Extract the (x, y) coordinate from the center of the cell holding the provided text.  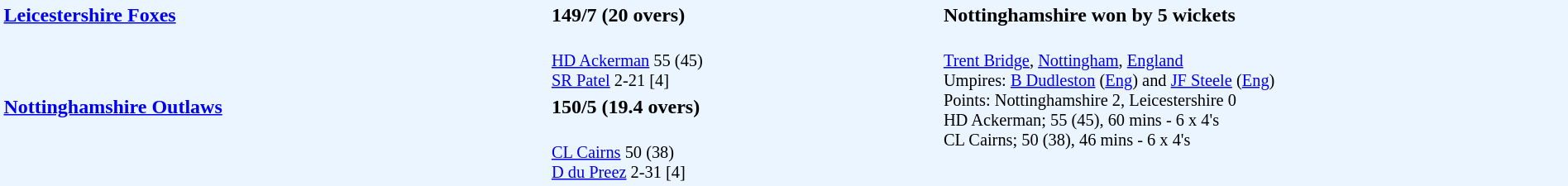
Nottinghamshire won by 5 wickets (1254, 15)
149/7 (20 overs) (744, 15)
Leicestershire Foxes (275, 47)
150/5 (19.4 overs) (744, 107)
HD Ackerman 55 (45) SR Patel 2-21 [4] (744, 61)
CL Cairns 50 (38) D du Preez 2-31 [4] (744, 152)
Nottinghamshire Outlaws (275, 139)
